Extract the (X, Y) coordinate from the center of the cell holding the provided text.  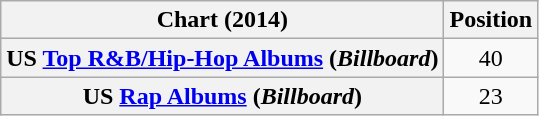
Position (491, 20)
US Rap Albums (Billboard) (222, 96)
Chart (2014) (222, 20)
US Top R&B/Hip-Hop Albums (Billboard) (222, 58)
23 (491, 96)
40 (491, 58)
